Identify which cell holds the provided text, then report its (x, y) central coordinate. 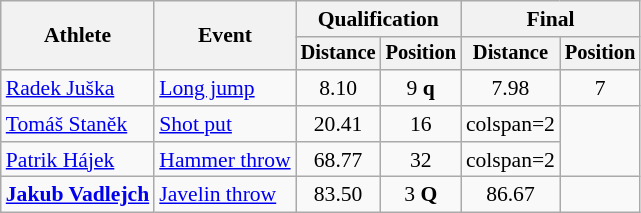
Shot put (224, 124)
Radek Juška (78, 88)
7 (600, 88)
Hammer throw (224, 160)
Long jump (224, 88)
Athlete (78, 36)
83.50 (338, 195)
Event (224, 36)
Javelin throw (224, 195)
86.67 (510, 195)
Qualification (378, 19)
Final (550, 19)
3 Q (421, 195)
7.98 (510, 88)
Jakub Vadlejch (78, 195)
Tomáš Staněk (78, 124)
32 (421, 160)
68.77 (338, 160)
20.41 (338, 124)
16 (421, 124)
9 q (421, 88)
Patrik Hájek (78, 160)
8.10 (338, 88)
